Pinpoint the cell where the given text exists, returning its [X, Y] midpoint coordinate. 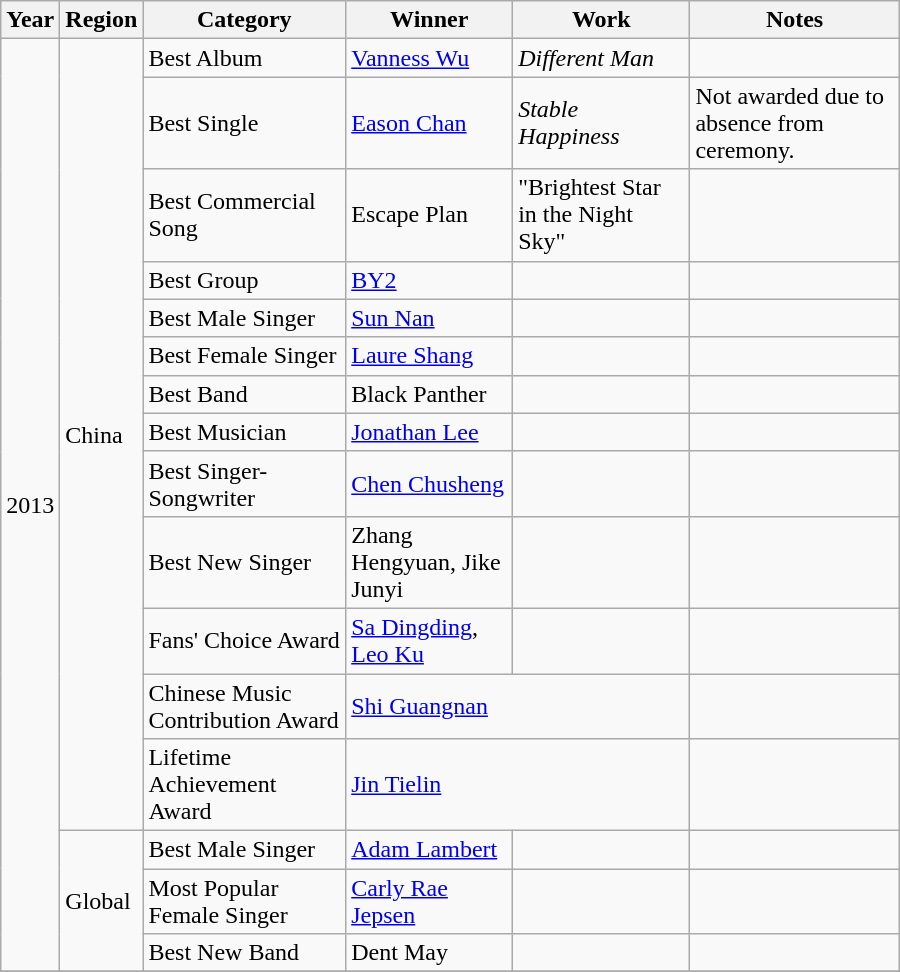
Notes [794, 20]
Best Band [244, 394]
Best Singer-Songwriter [244, 484]
Dent May [430, 953]
Best Commercial Song [244, 215]
Jonathan Lee [430, 432]
Different Man [602, 58]
Jin Tielin [518, 785]
Year [30, 20]
Sun Nan [430, 318]
Escape Plan [430, 215]
Best Musician [244, 432]
2013 [30, 506]
Shi Guangnan [518, 706]
Category [244, 20]
Vanness Wu [430, 58]
Best Group [244, 280]
Best Album [244, 58]
Global [102, 902]
Fans' Choice Award [244, 640]
Best New Band [244, 953]
Adam Lambert [430, 850]
Lifetime Achievement Award [244, 785]
Chinese Music Contribution Award [244, 706]
Black Panther [430, 394]
BY2 [430, 280]
Best New Singer [244, 562]
Chen Chusheng [430, 484]
Most Popular Female Singer [244, 902]
Laure Shang [430, 356]
Region [102, 20]
Zhang Hengyuan, Jike Junyi [430, 562]
Winner [430, 20]
Sa Dingding, Leo Ku [430, 640]
Best Single [244, 123]
Carly Rae Jepsen [430, 902]
Work [602, 20]
China [102, 435]
"Brightest Star in the Night Sky" [602, 215]
Not awarded due to absence from ceremony. [794, 123]
Stable Happiness [602, 123]
Best Female Singer [244, 356]
Eason Chan [430, 123]
